Detect which cell encompasses the target text, then output its [X, Y] center coordinate. 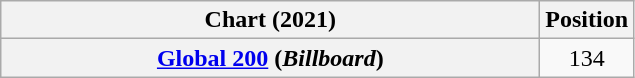
Chart (2021) [270, 20]
Position [587, 20]
Global 200 (Billboard) [270, 58]
134 [587, 58]
